Search for the cell housing the specified text and yield its [X, Y] center coordinate. 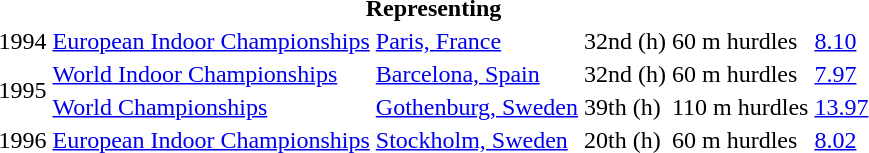
Barcelona, Spain [476, 74]
World Championships [211, 107]
European Indoor Championships [211, 41]
Gothenburg, Sweden [476, 107]
110 m hurdles [740, 107]
World Indoor Championships [211, 74]
39th (h) [624, 107]
Paris, France [476, 41]
